Scan for the cell matching the given text and deliver its (X, Y) coordinate at center. 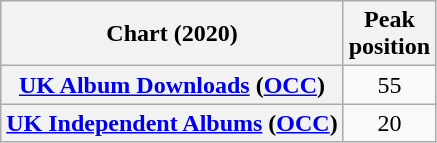
Peakposition (389, 34)
UK Album Downloads (OCC) (172, 85)
Chart (2020) (172, 34)
55 (389, 85)
UK Independent Albums (OCC) (172, 123)
20 (389, 123)
